From the cell containing the given text, extract its center point as [x, y] coordinate. 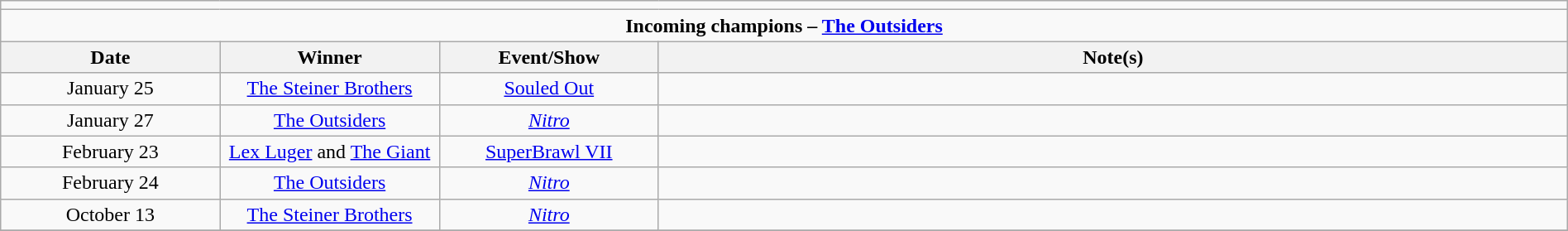
SuperBrawl VII [549, 152]
Souled Out [549, 89]
February 23 [111, 152]
Event/Show [549, 57]
February 24 [111, 183]
Note(s) [1113, 57]
Winner [329, 57]
Incoming champions – The Outsiders [784, 26]
October 13 [111, 214]
January 27 [111, 120]
Lex Luger and The Giant [329, 152]
January 25 [111, 89]
Date [111, 57]
